Determine the (X, Y) coordinate at the center of the cell enclosing the given text.  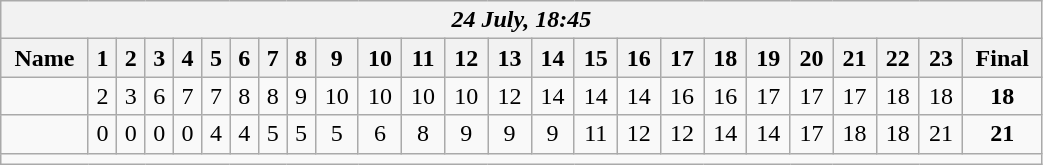
1 (102, 58)
Name (44, 58)
24 July, 18:45 (522, 20)
19 (768, 58)
20 (812, 58)
13 (510, 58)
22 (898, 58)
Final (1002, 58)
23 (940, 58)
15 (596, 58)
